Scan for the cell matching the given text and deliver its (x, y) coordinate at center. 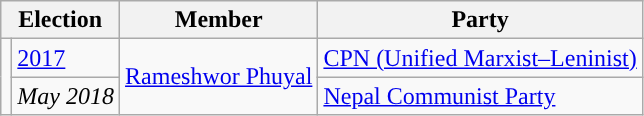
May 2018 (66, 96)
Election (60, 20)
2017 (66, 58)
Party (480, 20)
Nepal Communist Party (480, 96)
CPN (Unified Marxist–Leninist) (480, 58)
Rameshwor Phuyal (219, 77)
Member (219, 20)
